Return (x, y) of the center of cell containing provided text 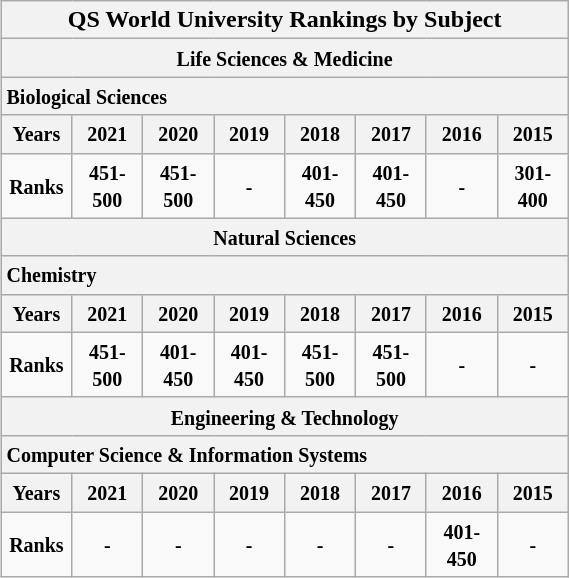
301-400 (532, 186)
QS World University Rankings by Subject (284, 20)
Computer Science & Information Systems (284, 454)
Engineering & Technology (284, 416)
Biological Sciences (284, 96)
Chemistry (284, 275)
Natural Sciences (284, 237)
Life Sciences & Medicine (284, 58)
